Scan for the cell matching the given text and deliver its [X, Y] coordinate at center. 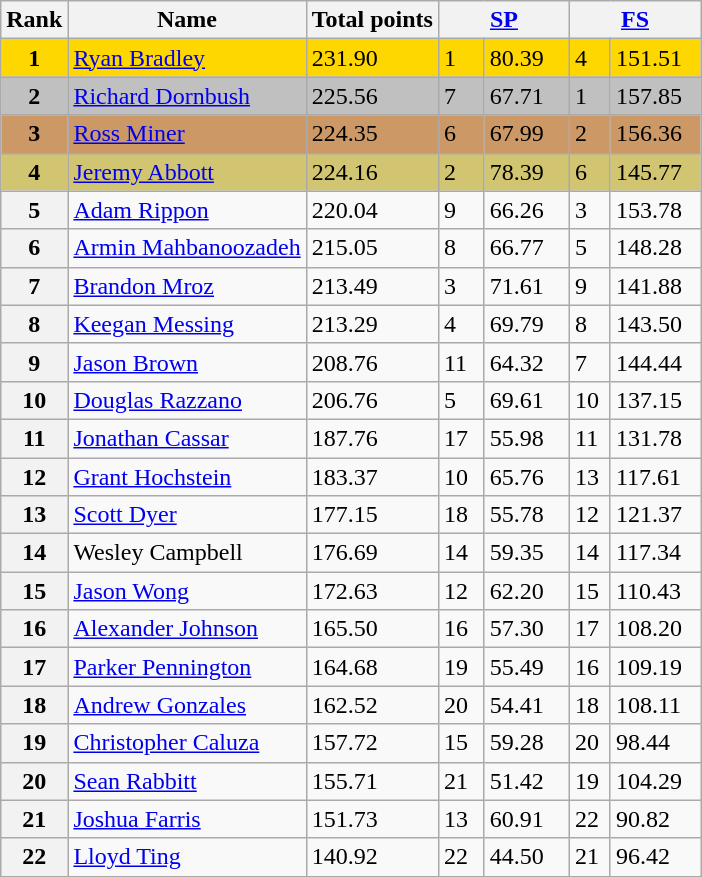
Grant Hochstein [187, 477]
80.39 [526, 58]
206.76 [372, 400]
69.61 [526, 400]
44.50 [526, 857]
60.91 [526, 819]
55.98 [526, 438]
224.16 [372, 172]
104.29 [655, 781]
231.90 [372, 58]
121.37 [655, 515]
Lloyd Ting [187, 857]
Keegan Messing [187, 324]
Wesley Campbell [187, 553]
90.82 [655, 819]
148.28 [655, 248]
Ross Miner [187, 134]
Richard Dornbush [187, 96]
65.76 [526, 477]
157.85 [655, 96]
164.68 [372, 667]
213.29 [372, 324]
109.19 [655, 667]
220.04 [372, 210]
183.37 [372, 477]
Adam Rippon [187, 210]
59.28 [526, 743]
Total points [372, 20]
157.72 [372, 743]
Jason Wong [187, 591]
55.78 [526, 515]
51.42 [526, 781]
64.32 [526, 362]
177.15 [372, 515]
66.77 [526, 248]
Name [187, 20]
143.50 [655, 324]
62.20 [526, 591]
208.76 [372, 362]
SP [504, 20]
151.73 [372, 819]
187.76 [372, 438]
67.99 [526, 134]
141.88 [655, 286]
69.79 [526, 324]
117.61 [655, 477]
151.51 [655, 58]
66.26 [526, 210]
215.05 [372, 248]
55.49 [526, 667]
108.11 [655, 705]
FS [634, 20]
144.44 [655, 362]
156.36 [655, 134]
213.49 [372, 286]
137.15 [655, 400]
162.52 [372, 705]
224.35 [372, 134]
131.78 [655, 438]
57.30 [526, 629]
153.78 [655, 210]
Jeremy Abbott [187, 172]
176.69 [372, 553]
Jason Brown [187, 362]
225.56 [372, 96]
Douglas Razzano [187, 400]
96.42 [655, 857]
Ryan Bradley [187, 58]
Armin Mahbanoozadeh [187, 248]
140.92 [372, 857]
Jonathan Cassar [187, 438]
59.35 [526, 553]
Rank [34, 20]
145.77 [655, 172]
Sean Rabbitt [187, 781]
Parker Pennington [187, 667]
172.63 [372, 591]
71.61 [526, 286]
54.41 [526, 705]
165.50 [372, 629]
Andrew Gonzales [187, 705]
108.20 [655, 629]
98.44 [655, 743]
Scott Dyer [187, 515]
78.39 [526, 172]
Alexander Johnson [187, 629]
117.34 [655, 553]
67.71 [526, 96]
Joshua Farris [187, 819]
Christopher Caluza [187, 743]
110.43 [655, 591]
155.71 [372, 781]
Brandon Mroz [187, 286]
